Provide the (X, Y) coordinate of the cell's center where the given text is located.  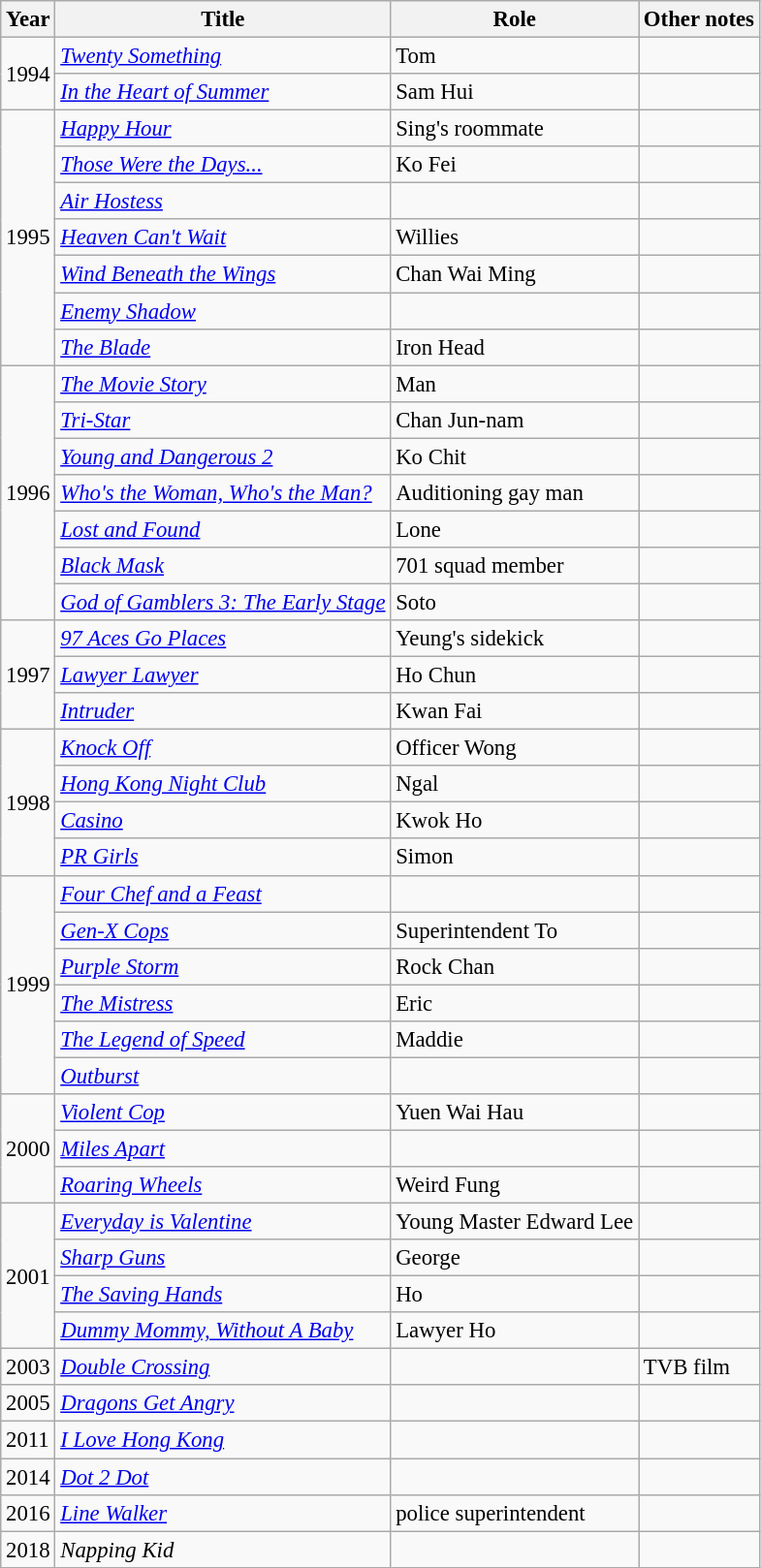
Intruder (223, 711)
Iron Head (515, 347)
Lone (515, 529)
Dragons Get Angry (223, 1404)
Lawyer Ho (515, 1331)
Knock Off (223, 748)
Chan Jun-nam (515, 420)
Casino (223, 821)
The Blade (223, 347)
Ho (515, 1295)
2003 (28, 1367)
97 Aces Go Places (223, 639)
Purple Storm (223, 966)
2000 (28, 1149)
Twenty Something (223, 56)
The Mistress (223, 1003)
2016 (28, 1513)
Tom (515, 56)
Year (28, 19)
Four Chef and a Feast (223, 894)
Officer Wong (515, 748)
George (515, 1258)
The Legend of Speed (223, 1040)
PR Girls (223, 858)
1994 (28, 74)
Violent Cop (223, 1113)
Enemy Shadow (223, 311)
Ko Chit (515, 456)
Yeung's sidekick (515, 639)
Dot 2 Dot (223, 1477)
Role (515, 19)
Superintendent To (515, 930)
Dummy Mommy, Without A Baby (223, 1331)
Gen-X Cops (223, 930)
Soto (515, 602)
Black Mask (223, 566)
1995 (28, 238)
Man (515, 384)
Line Walker (223, 1513)
Weird Fung (515, 1185)
1996 (28, 492)
Yuen Wai Hau (515, 1113)
I Love Hong Kong (223, 1440)
Heaven Can't Wait (223, 237)
Napping Kid (223, 1550)
The Saving Hands (223, 1295)
Willies (515, 237)
Those Were the Days... (223, 165)
1998 (28, 802)
The Movie Story (223, 384)
Eric (515, 1003)
2011 (28, 1440)
Young and Dangerous 2 (223, 456)
2001 (28, 1276)
1999 (28, 985)
Miles Apart (223, 1148)
Maddie (515, 1040)
Kwan Fai (515, 711)
Double Crossing (223, 1367)
Roaring Wheels (223, 1185)
Auditioning gay man (515, 493)
Happy Hour (223, 129)
Outburst (223, 1076)
Chan Wai Ming (515, 274)
Rock Chan (515, 966)
Sharp Guns (223, 1258)
Ko Fei (515, 165)
Simon (515, 858)
Everyday is Valentine (223, 1222)
police superintendent (515, 1513)
Lawyer Lawyer (223, 675)
Ngal (515, 784)
Title (223, 19)
God of Gamblers 3: The Early Stage (223, 602)
Kwok Ho (515, 821)
2014 (28, 1477)
TVB film (700, 1367)
2005 (28, 1404)
2018 (28, 1550)
In the Heart of Summer (223, 92)
701 squad member (515, 566)
Other notes (700, 19)
Air Hostess (223, 202)
Tri-Star (223, 420)
Who's the Woman, Who's the Man? (223, 493)
Wind Beneath the Wings (223, 274)
Ho Chun (515, 675)
Sing's roommate (515, 129)
Lost and Found (223, 529)
Sam Hui (515, 92)
Young Master Edward Lee (515, 1222)
Hong Kong Night Club (223, 784)
1997 (28, 674)
